Pinpoint the cell where the given text exists, returning its [X, Y] midpoint coordinate. 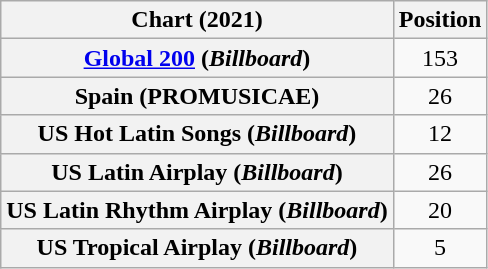
Global 200 (Billboard) [197, 58]
US Hot Latin Songs (Billboard) [197, 134]
12 [440, 134]
153 [440, 58]
20 [440, 210]
US Latin Airplay (Billboard) [197, 172]
Spain (PROMUSICAE) [197, 96]
Position [440, 20]
Chart (2021) [197, 20]
5 [440, 248]
US Tropical Airplay (Billboard) [197, 248]
US Latin Rhythm Airplay (Billboard) [197, 210]
